From the cell containing the given text, extract its center point as (X, Y) coordinate. 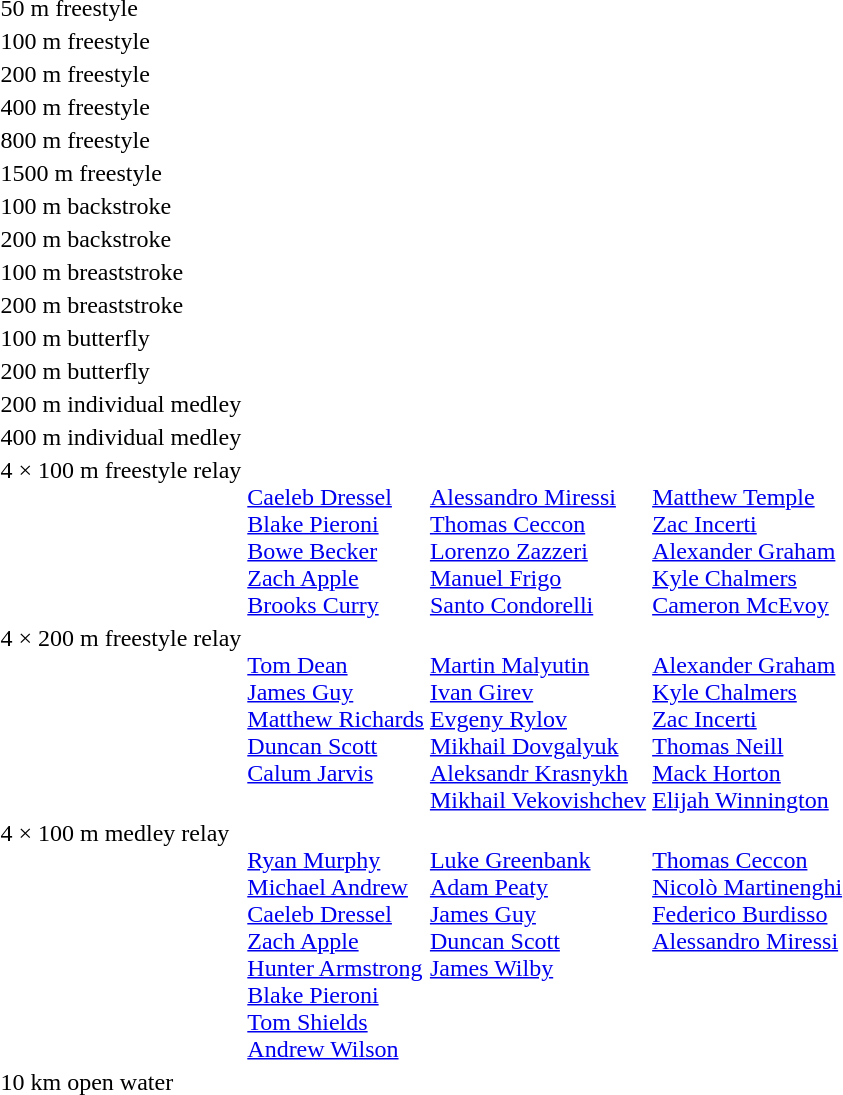
Alessandro MiressiThomas CecconLorenzo ZazzeriManuel FrigoSanto Condorelli (538, 538)
Caeleb DresselBlake PieroniBowe BeckerZach AppleBrooks Curry (336, 538)
Luke GreenbankAdam PeatyJames GuyDuncan ScottJames Wilby (538, 941)
Martin MalyutinIvan GirevEvgeny RylovMikhail DovgalyukAleksandr KrasnykhMikhail Vekovishchev (538, 719)
Ryan MurphyMichael AndrewCaeleb DresselZach AppleHunter ArmstrongBlake PieroniTom ShieldsAndrew Wilson (336, 941)
Tom DeanJames GuyMatthew RichardsDuncan ScottCalum Jarvis (336, 719)
